Return the (X, Y) coordinate for the center point of the cell that contains the specified text.  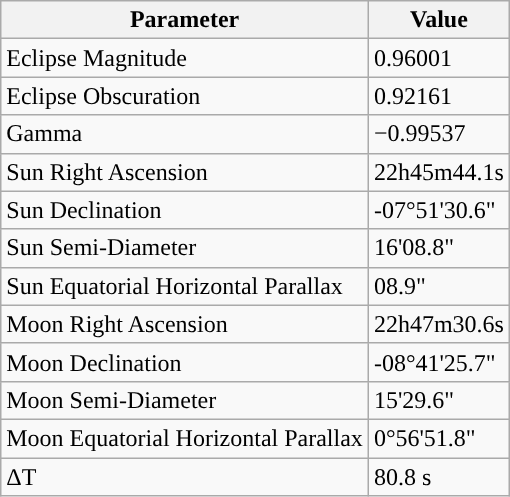
Value (438, 20)
Sun Semi-Diameter (185, 248)
Sun Right Ascension (185, 172)
Eclipse Magnitude (185, 58)
0°56'51.8" (438, 438)
Moon Equatorial Horizontal Parallax (185, 438)
08.9" (438, 286)
Eclipse Obscuration (185, 96)
-08°41'25.7" (438, 362)
80.8 s (438, 477)
22h47m30.6s (438, 324)
Moon Semi-Diameter (185, 400)
Moon Declination (185, 362)
Gamma (185, 134)
Sun Declination (185, 210)
-07°51'30.6" (438, 210)
16'08.8" (438, 248)
0.92161 (438, 96)
−0.99537 (438, 134)
Moon Right Ascension (185, 324)
Parameter (185, 20)
ΔT (185, 477)
0.96001 (438, 58)
22h45m44.1s (438, 172)
Sun Equatorial Horizontal Parallax (185, 286)
15'29.6" (438, 400)
